Output the (x, y) coordinate of the center of the cell containing the given text.  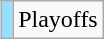
Playoffs (58, 20)
